Determine the [X, Y] coordinate at the center of the cell enclosing the given text.  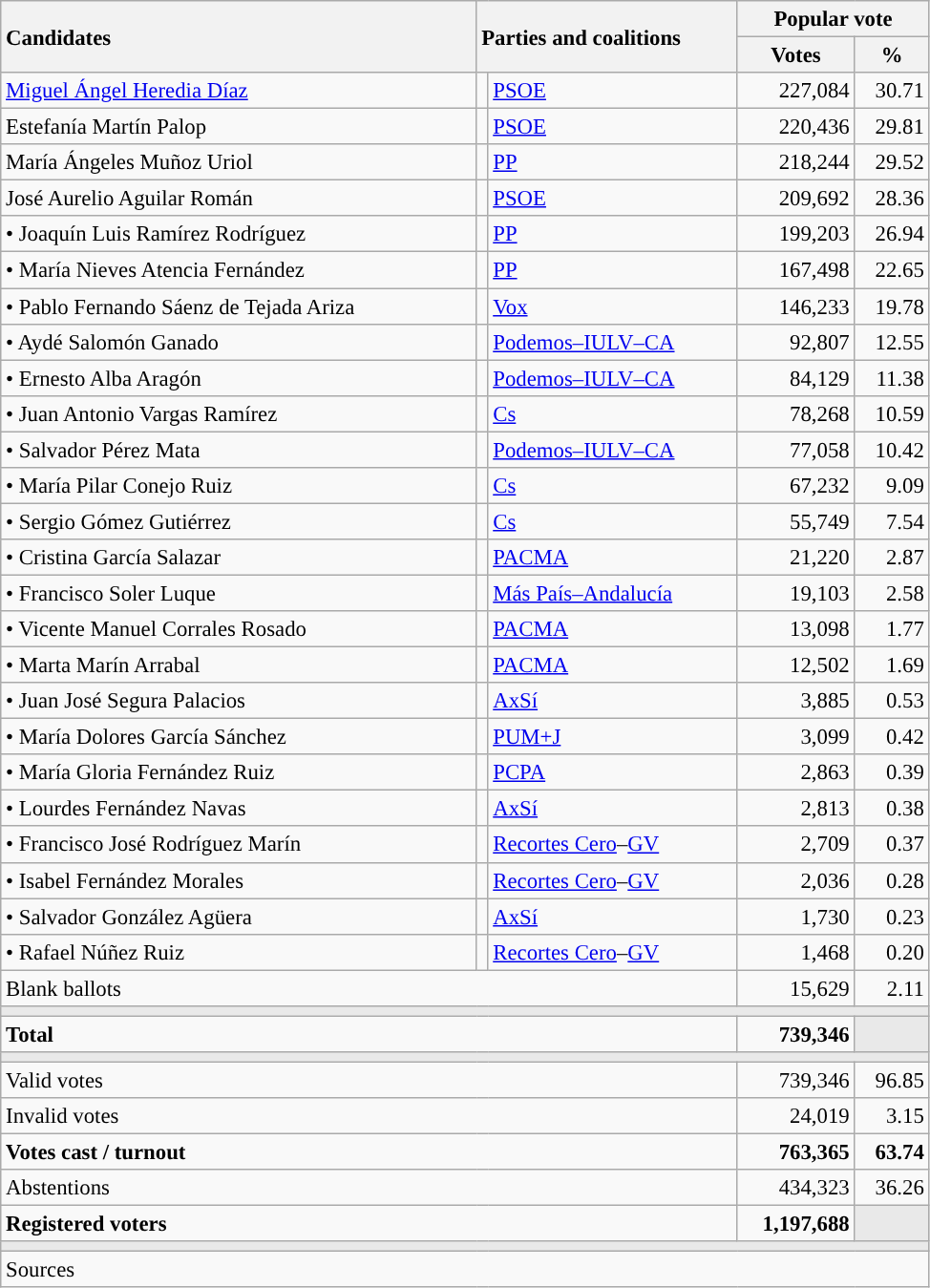
21,220 [796, 558]
• Marta Marín Arrabal [239, 665]
Sources [465, 1270]
Total [369, 1034]
10.42 [892, 450]
29.52 [892, 162]
Parties and coalitions [607, 36]
• Ernesto Alba Aragón [239, 378]
30.71 [892, 91]
55,749 [796, 521]
167,498 [796, 270]
24,019 [796, 1116]
28.36 [892, 199]
PCPA [613, 772]
15,629 [796, 988]
% [892, 55]
2,863 [796, 772]
7.54 [892, 521]
Candidates [239, 36]
0.42 [892, 737]
227,084 [796, 91]
63.74 [892, 1152]
96.85 [892, 1080]
146,233 [796, 306]
84,129 [796, 378]
Votes [796, 55]
PUM+J [613, 737]
Miguel Ángel Heredia Díaz [239, 91]
29.81 [892, 127]
19,103 [796, 593]
26.94 [892, 234]
Más País–Andalucía [613, 593]
3,885 [796, 701]
Vox [613, 306]
Invalid votes [369, 1116]
• Rafael Núñez Ruiz [239, 952]
92,807 [796, 342]
Blank ballots [369, 988]
1,730 [796, 917]
218,244 [796, 162]
Registered voters [369, 1224]
• Juan Antonio Vargas Ramírez [239, 413]
434,323 [796, 1188]
19.78 [892, 306]
Valid votes [369, 1080]
• Lourdes Fernández Navas [239, 809]
• Pablo Fernando Sáenz de Tejada Ariza [239, 306]
María Ángeles Muñoz Uriol [239, 162]
22.65 [892, 270]
• María Dolores García Sánchez [239, 737]
0.28 [892, 880]
2,709 [796, 845]
Popular vote [833, 19]
67,232 [796, 486]
1.69 [892, 665]
2.87 [892, 558]
Votes cast / turnout [369, 1152]
• María Pilar Conejo Ruiz [239, 486]
13,098 [796, 629]
3,099 [796, 737]
0.53 [892, 701]
• Francisco Soler Luque [239, 593]
• Isabel Fernández Morales [239, 880]
36.26 [892, 1188]
• Francisco José Rodríguez Marín [239, 845]
11.38 [892, 378]
• Joaquín Luis Ramírez Rodríguez [239, 234]
0.37 [892, 845]
220,436 [796, 127]
2.11 [892, 988]
1.77 [892, 629]
1,468 [796, 952]
• María Gloria Fernández Ruiz [239, 772]
• Juan José Segura Palacios [239, 701]
• Aydé Salomón Ganado [239, 342]
77,058 [796, 450]
12.55 [892, 342]
2,813 [796, 809]
0.38 [892, 809]
0.39 [892, 772]
2.58 [892, 593]
78,268 [796, 413]
José Aurelio Aguilar Román [239, 199]
• Cristina García Salazar [239, 558]
3.15 [892, 1116]
12,502 [796, 665]
Abstentions [369, 1188]
0.23 [892, 917]
1,197,688 [796, 1224]
0.20 [892, 952]
• Vicente Manuel Corrales Rosado [239, 629]
199,203 [796, 234]
10.59 [892, 413]
• María Nieves Atencia Fernández [239, 270]
2,036 [796, 880]
• Salvador González Agüera [239, 917]
Estefanía Martín Palop [239, 127]
209,692 [796, 199]
763,365 [796, 1152]
• Sergio Gómez Gutiérrez [239, 521]
9.09 [892, 486]
• Salvador Pérez Mata [239, 450]
